For the text-containing cell, return its midpoint in [X, Y] coordinate format. 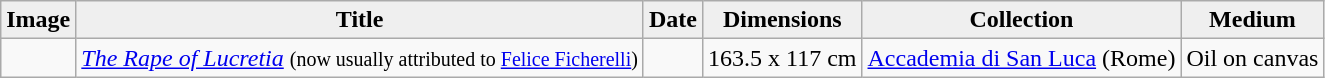
Medium [1252, 20]
Title [360, 20]
163.5 x 117 cm [782, 58]
Dimensions [782, 20]
The Rape of Lucretia (now usually attributed to Felice Ficherelli) [360, 58]
Image [38, 20]
Oil on canvas [1252, 58]
Accademia di San Luca (Rome) [1022, 58]
Collection [1022, 20]
Date [672, 20]
